Capture the cell that displays the provided text and extract its (x, y) central coordinate. 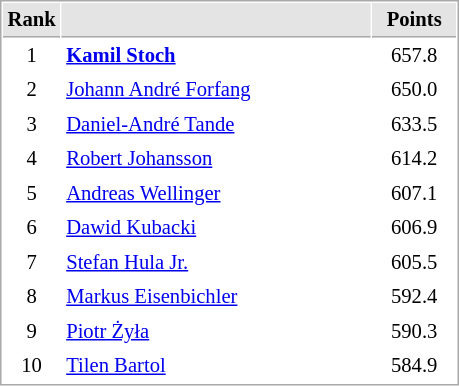
10 (32, 366)
650.0 (414, 90)
1 (32, 56)
607.1 (414, 194)
5 (32, 194)
Piotr Żyła (216, 332)
605.5 (414, 262)
Johann André Forfang (216, 90)
Points (414, 20)
592.4 (414, 296)
633.5 (414, 124)
Daniel-André Tande (216, 124)
3 (32, 124)
4 (32, 158)
Kamil Stoch (216, 56)
Andreas Wellinger (216, 194)
7 (32, 262)
590.3 (414, 332)
Tilen Bartol (216, 366)
2 (32, 90)
Rank (32, 20)
9 (32, 332)
584.9 (414, 366)
Stefan Hula Jr. (216, 262)
8 (32, 296)
657.8 (414, 56)
Dawid Kubacki (216, 228)
606.9 (414, 228)
6 (32, 228)
Robert Johansson (216, 158)
Markus Eisenbichler (216, 296)
614.2 (414, 158)
